Find where the given text appears and provide that cell's center as (x, y) coordinate. 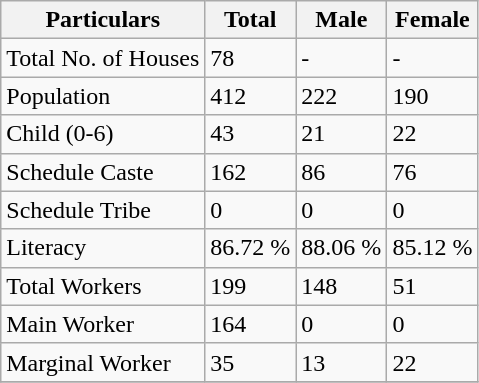
35 (250, 362)
78 (250, 58)
Total Workers (103, 286)
13 (342, 362)
Total No. of Houses (103, 58)
Schedule Caste (103, 172)
190 (432, 96)
43 (250, 134)
412 (250, 96)
148 (342, 286)
86.72 % (250, 248)
164 (250, 324)
Child (0-6) (103, 134)
Population (103, 96)
Male (342, 20)
86 (342, 172)
162 (250, 172)
Total (250, 20)
199 (250, 286)
Marginal Worker (103, 362)
85.12 % (432, 248)
Female (432, 20)
222 (342, 96)
21 (342, 134)
76 (432, 172)
Schedule Tribe (103, 210)
88.06 % (342, 248)
Literacy (103, 248)
Main Worker (103, 324)
51 (432, 286)
Particulars (103, 20)
